Scan for the cell matching the given text and deliver its [x, y] coordinate at center. 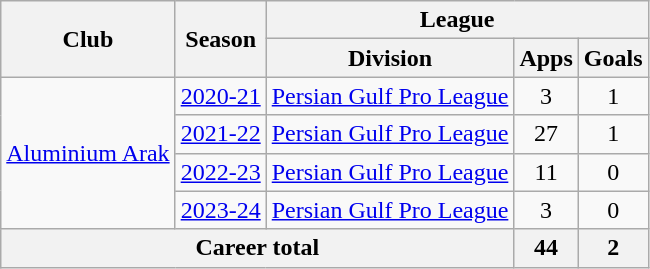
Goals [613, 58]
Division [390, 58]
27 [546, 134]
2021-22 [220, 134]
2022-23 [220, 172]
League [457, 20]
11 [546, 172]
Club [88, 39]
2 [613, 248]
Apps [546, 58]
2023-24 [220, 210]
Career total [258, 248]
2020-21 [220, 96]
44 [546, 248]
Season [220, 39]
Aluminium Arak [88, 153]
